Pinpoint the cell where the given text exists, returning its (x, y) midpoint coordinate. 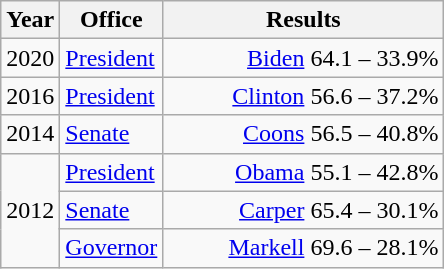
Governor (112, 248)
Biden 64.1 – 33.9% (304, 58)
Obama 55.1 – 42.8% (304, 172)
Coons 56.5 – 40.8% (304, 134)
2016 (30, 96)
2014 (30, 134)
Markell 69.6 – 28.1% (304, 248)
Clinton 56.6 – 37.2% (304, 96)
Carper 65.4 – 30.1% (304, 210)
2012 (30, 210)
Year (30, 20)
Results (304, 20)
Office (112, 20)
2020 (30, 58)
